Provide the (x, y) coordinate of the cell's center where the given text is located.  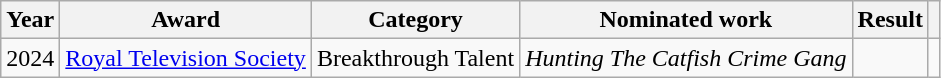
Award (186, 20)
2024 (30, 58)
Breakthrough Talent (415, 58)
Royal Television Society (186, 58)
Year (30, 20)
Nominated work (686, 20)
Hunting The Catfish Crime Gang (686, 58)
Category (415, 20)
Result (890, 20)
